Scan for the cell matching the given text and deliver its (x, y) coordinate at center. 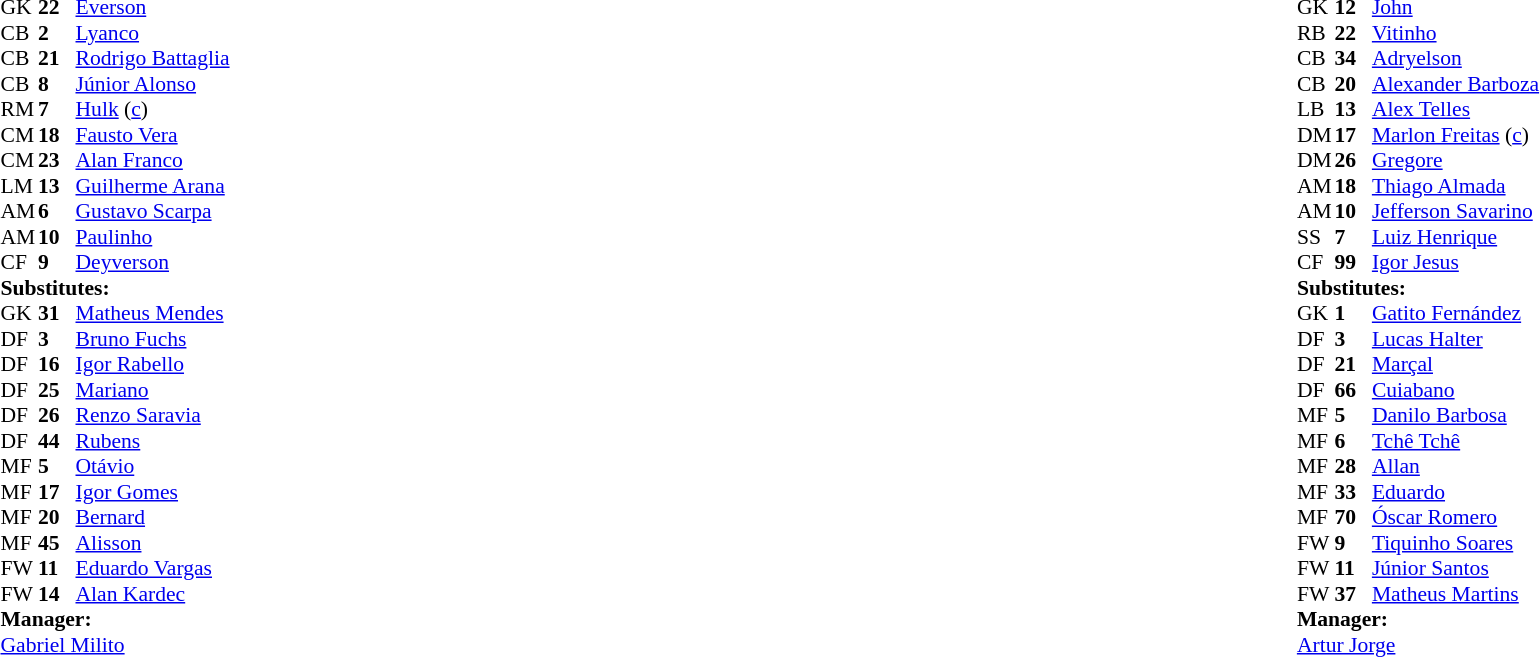
Matheus Mendes (153, 313)
Óscar Romero (1456, 517)
34 (1353, 59)
33 (1353, 492)
Guilherme Arana (153, 186)
Gustavo Scarpa (153, 211)
Vitinho (1456, 33)
Alisson (153, 543)
44 (57, 441)
Fausto Vera (153, 135)
Alex Telles (1456, 109)
Danilo Barbosa (1456, 415)
RM (19, 109)
Matheus Martins (1456, 594)
LB (1316, 109)
Igor Rabello (153, 365)
Otávio (153, 467)
Mariano (153, 390)
Igor Jesus (1456, 263)
Eduardo Vargas (153, 569)
Gatito Fernández (1456, 313)
23 (57, 161)
LM (19, 186)
22 (1353, 33)
Lyanco (153, 33)
Rubens (153, 441)
Alexander Barboza (1456, 84)
Júnior Alonso (153, 84)
SS (1316, 237)
Bruno Fuchs (153, 339)
Rodrigo Battaglia (153, 59)
Eduardo (1456, 492)
Cuiabano (1456, 390)
Thiago Almada (1456, 186)
66 (1353, 390)
Renzo Saravia (153, 415)
1 (1353, 313)
Marlon Freitas (c) (1456, 135)
Adryelson (1456, 59)
RB (1316, 33)
Bernard (153, 517)
2 (57, 33)
99 (1353, 263)
Alan Franco (153, 161)
Paulinho (153, 237)
Gregore (1456, 161)
Lucas Halter (1456, 339)
Luiz Henrique (1456, 237)
Marçal (1456, 365)
Allan (1456, 467)
Tiquinho Soares (1456, 543)
Tchê Tchê (1456, 441)
8 (57, 84)
70 (1353, 517)
Deyverson (153, 263)
31 (57, 313)
Jefferson Savarino (1456, 211)
Hulk (c) (153, 109)
37 (1353, 594)
25 (57, 390)
14 (57, 594)
Júnior Santos (1456, 569)
Igor Gomes (153, 492)
Alan Kardec (153, 594)
28 (1353, 467)
16 (57, 365)
45 (57, 543)
